Pinpoint the cell where the given text exists, returning its [x, y] midpoint coordinate. 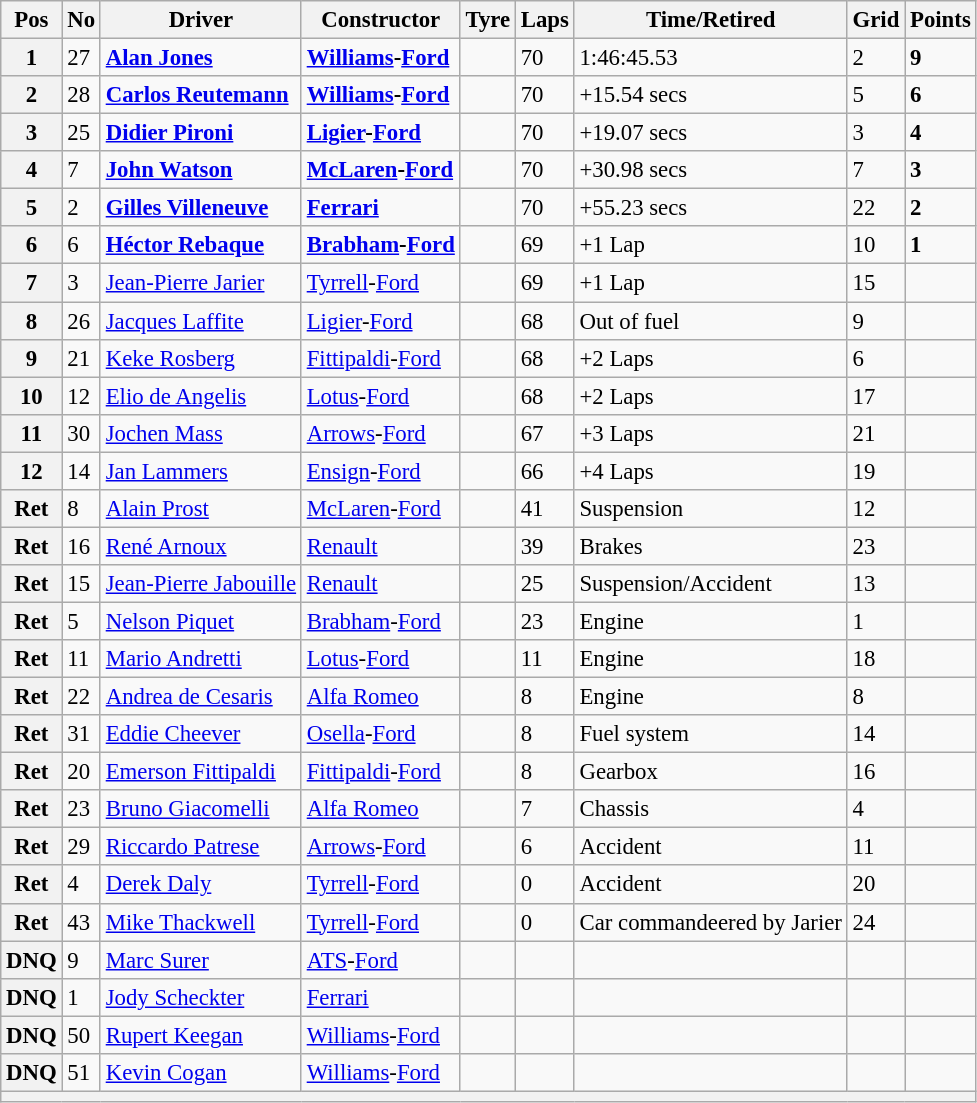
Chassis [710, 809]
Kevin Cogan [200, 1073]
Brakes [710, 546]
26 [81, 321]
24 [876, 922]
Héctor Rebaque [200, 245]
51 [81, 1073]
ATS-Ford [380, 960]
Ensign-Ford [380, 471]
41 [544, 509]
31 [81, 734]
19 [876, 471]
Time/Retired [710, 20]
Jan Lammers [200, 471]
Didier Pironi [200, 133]
28 [81, 95]
Fuel system [710, 734]
Osella-Ford [380, 734]
50 [81, 1035]
Elio de Angelis [200, 396]
Alain Prost [200, 509]
43 [81, 922]
Carlos Reutemann [200, 95]
Rupert Keegan [200, 1035]
Jochen Mass [200, 433]
Tyre [488, 20]
Bruno Giacomelli [200, 809]
18 [876, 659]
René Arnoux [200, 546]
Pos [32, 20]
Gilles Villeneuve [200, 208]
Constructor [380, 20]
66 [544, 471]
John Watson [200, 170]
Points [940, 20]
Out of fuel [710, 321]
+30.98 secs [710, 170]
Suspension [710, 509]
Keke Rosberg [200, 358]
Driver [200, 20]
Eddie Cheever [200, 734]
Emerson Fittipaldi [200, 772]
Riccardo Patrese [200, 847]
+3 Laps [710, 433]
Laps [544, 20]
Mario Andretti [200, 659]
Car commandeered by Jarier [710, 922]
+19.07 secs [710, 133]
27 [81, 58]
1:46:45.53 [710, 58]
67 [544, 433]
Marc Surer [200, 960]
+15.54 secs [710, 95]
Alan Jones [200, 58]
Jody Scheckter [200, 997]
Derek Daly [200, 885]
No [81, 20]
29 [81, 847]
Andrea de Cesaris [200, 697]
Mike Thackwell [200, 922]
+55.23 secs [710, 208]
13 [876, 584]
+4 Laps [710, 471]
30 [81, 433]
17 [876, 396]
Nelson Piquet [200, 621]
Jean-Pierre Jarier [200, 283]
Grid [876, 20]
Jean-Pierre Jabouille [200, 584]
Gearbox [710, 772]
39 [544, 546]
Suspension/Accident [710, 584]
Jacques Laffite [200, 321]
